Scan for the cell matching the given text and deliver its (x, y) coordinate at center. 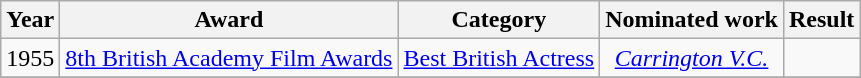
Year (30, 20)
Award (229, 20)
Category (499, 20)
Result (821, 20)
1955 (30, 58)
Nominated work (692, 20)
Carrington V.C. (692, 58)
Best British Actress (499, 58)
8th British Academy Film Awards (229, 58)
